Search for the cell housing the specified text and yield its (x, y) center coordinate. 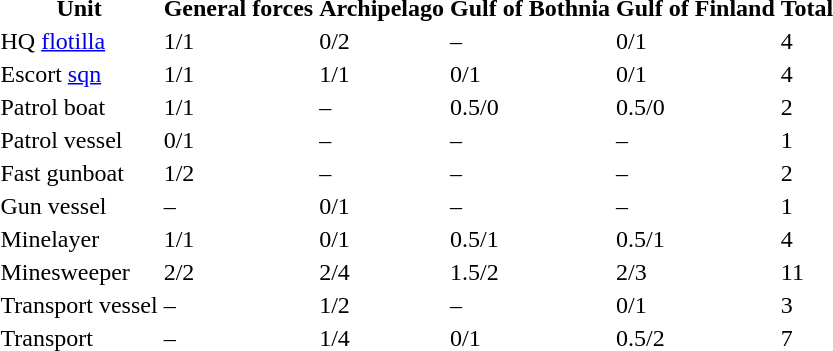
2/4 (382, 272)
0/2 (382, 41)
1.5/2 (530, 272)
2/2 (238, 272)
2/3 (696, 272)
